Return the (X, Y) coordinate for the center point of the cell that contains the specified text.  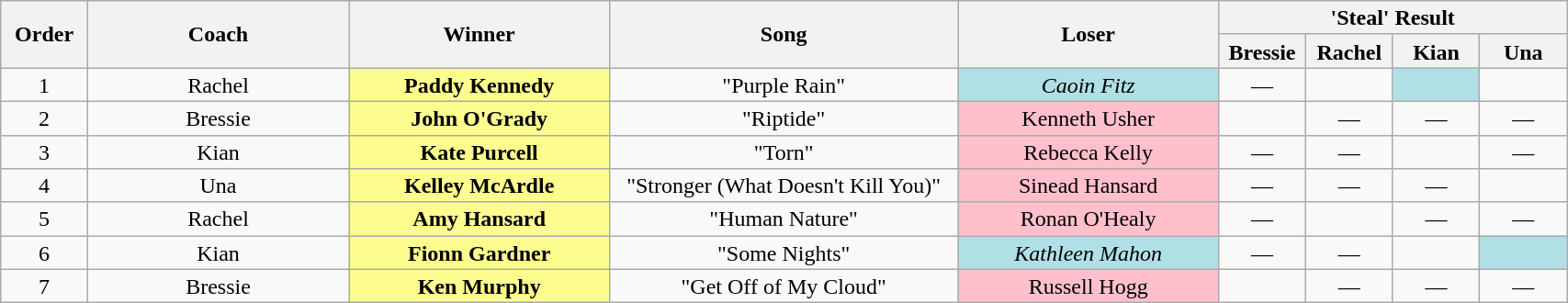
"Riptide" (784, 118)
Winner (479, 35)
Loser (1089, 35)
"Torn" (784, 152)
"Get Off of My Cloud" (784, 286)
Sinead Hansard (1089, 185)
Kate Purcell (479, 152)
Song (784, 35)
Order (44, 35)
1 (44, 84)
6 (44, 253)
"Some Nights" (784, 253)
5 (44, 219)
Kelley McArdle (479, 185)
Kathleen Mahon (1089, 253)
7 (44, 286)
3 (44, 152)
Amy Hansard (479, 219)
"Human Nature" (784, 219)
4 (44, 185)
Coach (218, 35)
Paddy Kennedy (479, 84)
Caoin Fitz (1089, 84)
John O'Grady (479, 118)
Ronan O'Healy (1089, 219)
'Steal' Result (1393, 18)
Fionn Gardner (479, 253)
2 (44, 118)
Kenneth Usher (1089, 118)
Ken Murphy (479, 286)
Rebecca Kelly (1089, 152)
Russell Hogg (1089, 286)
"Stronger (What Doesn't Kill You)" (784, 185)
"Purple Rain" (784, 84)
